Scan for the cell matching the given text and deliver its (X, Y) coordinate at center. 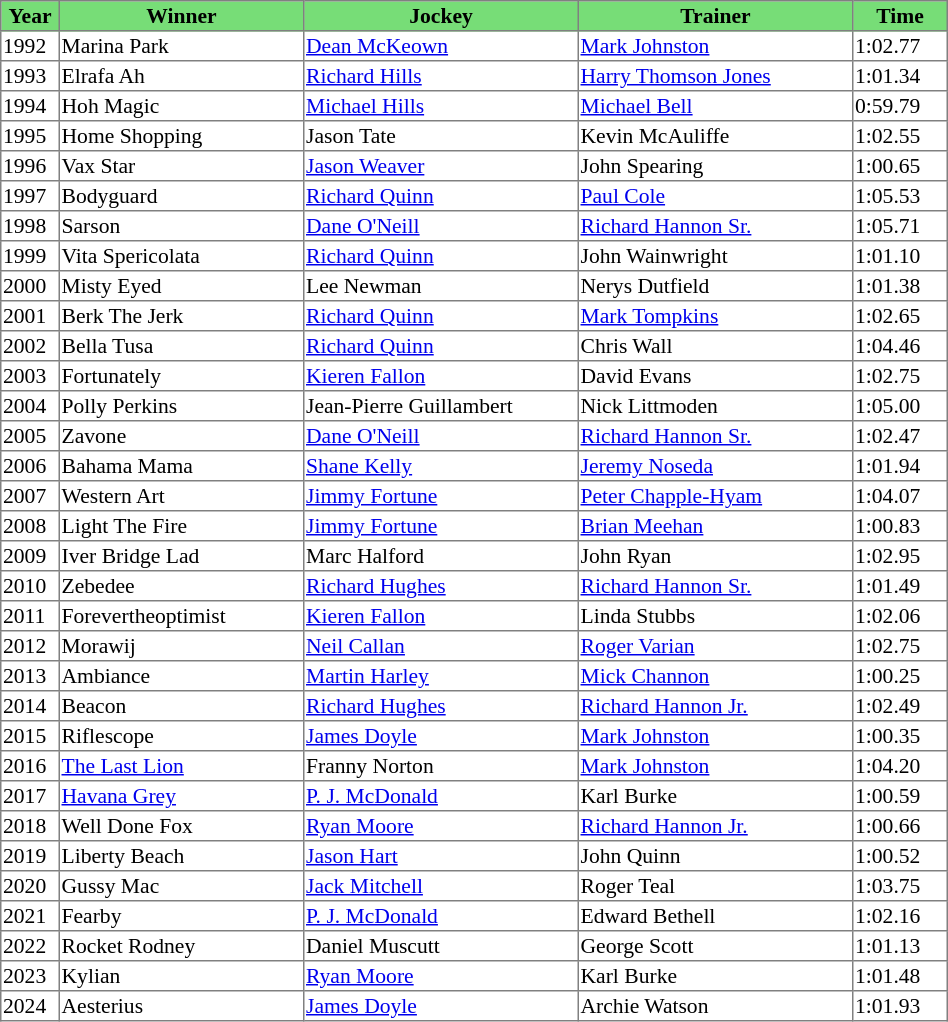
2016 (30, 766)
Riflescope (181, 736)
Fearby (181, 916)
Jason Hart (441, 856)
2013 (30, 676)
2023 (30, 976)
Vax Star (181, 166)
John Wainwright (715, 256)
Paul Cole (715, 196)
Archie Watson (715, 1006)
Linda Stubbs (715, 616)
Daniel Muscutt (441, 946)
2019 (30, 856)
2018 (30, 826)
2008 (30, 526)
1:00.83 (900, 526)
1:02.55 (900, 136)
2012 (30, 646)
Jockey (441, 16)
2002 (30, 346)
John Quinn (715, 856)
1:00.65 (900, 166)
Iver Bridge Lad (181, 556)
Dean McKeown (441, 46)
1:04.20 (900, 766)
2003 (30, 376)
Jason Tate (441, 136)
1:02.16 (900, 916)
Neil Callan (441, 646)
Brian Meehan (715, 526)
John Ryan (715, 556)
2017 (30, 796)
Havana Grey (181, 796)
Chris Wall (715, 346)
1:02.49 (900, 706)
1:01.93 (900, 1006)
Hoh Magic (181, 106)
Winner (181, 16)
Nick Littmoden (715, 406)
1:02.95 (900, 556)
Edward Bethell (715, 916)
Nerys Dutfield (715, 286)
Shane Kelly (441, 466)
2015 (30, 736)
1:00.52 (900, 856)
2022 (30, 946)
Roger Varian (715, 646)
2005 (30, 436)
2001 (30, 316)
1995 (30, 136)
1:04.46 (900, 346)
Trainer (715, 16)
Zebedee (181, 586)
Peter Chapple-Hyam (715, 496)
1:04.07 (900, 496)
1:05.00 (900, 406)
1:05.71 (900, 226)
1994 (30, 106)
Bella Tusa (181, 346)
Richard Hills (441, 76)
1:05.53 (900, 196)
Marina Park (181, 46)
Jason Weaver (441, 166)
1:01.13 (900, 946)
Roger Teal (715, 886)
1:01.48 (900, 976)
Kylian (181, 976)
2006 (30, 466)
Elrafa Ah (181, 76)
1993 (30, 76)
1:01.49 (900, 586)
2010 (30, 586)
1:01.10 (900, 256)
Mick Channon (715, 676)
Mark Tompkins (715, 316)
Beacon (181, 706)
Berk The Jerk (181, 316)
1:00.59 (900, 796)
Bodyguard (181, 196)
Jean-Pierre Guillambert (441, 406)
1998 (30, 226)
1992 (30, 46)
Forevertheoptimist (181, 616)
Sarson (181, 226)
Polly Perkins (181, 406)
2000 (30, 286)
2007 (30, 496)
1:02.47 (900, 436)
Bahama Mama (181, 466)
2009 (30, 556)
Misty Eyed (181, 286)
Western Art (181, 496)
Ambiance (181, 676)
1996 (30, 166)
2020 (30, 886)
1:01.38 (900, 286)
0:59.79 (900, 106)
2024 (30, 1006)
1:01.94 (900, 466)
1:02.65 (900, 316)
1:03.75 (900, 886)
The Last Lion (181, 766)
1997 (30, 196)
Jeremy Noseda (715, 466)
1:02.77 (900, 46)
2021 (30, 916)
Time (900, 16)
Michael Hills (441, 106)
Jack Mitchell (441, 886)
Vita Spericolata (181, 256)
Well Done Fox (181, 826)
2004 (30, 406)
Marc Halford (441, 556)
2011 (30, 616)
Morawij (181, 646)
2014 (30, 706)
Gussy Mac (181, 886)
George Scott (715, 946)
Light The Fire (181, 526)
Fortunately (181, 376)
1:00.25 (900, 676)
1:02.06 (900, 616)
Lee Newman (441, 286)
Zavone (181, 436)
John Spearing (715, 166)
1:00.35 (900, 736)
Liberty Beach (181, 856)
1:00.66 (900, 826)
1:01.34 (900, 76)
Home Shopping (181, 136)
Michael Bell (715, 106)
Kevin McAuliffe (715, 136)
David Evans (715, 376)
1999 (30, 256)
Martin Harley (441, 676)
Harry Thomson Jones (715, 76)
Rocket Rodney (181, 946)
Aesterius (181, 1006)
Franny Norton (441, 766)
Year (30, 16)
